Find where the given text appears and provide that cell's center as [X, Y] coordinate. 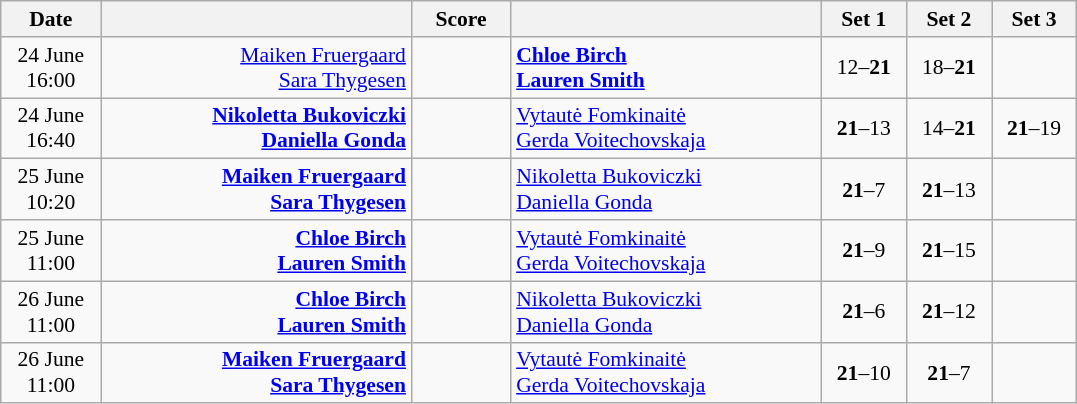
25 June11:00 [51, 250]
Date [51, 19]
21–15 [948, 250]
Set 1 [864, 19]
21–10 [864, 372]
21–9 [864, 250]
Set 3 [1034, 19]
12–21 [864, 68]
21–19 [1034, 128]
24 June16:00 [51, 68]
Score [461, 19]
21–12 [948, 312]
14–21 [948, 128]
21–6 [864, 312]
24 June16:40 [51, 128]
18–21 [948, 68]
Set 2 [948, 19]
25 June10:20 [51, 190]
